Return [X, Y] of the center of cell containing provided text 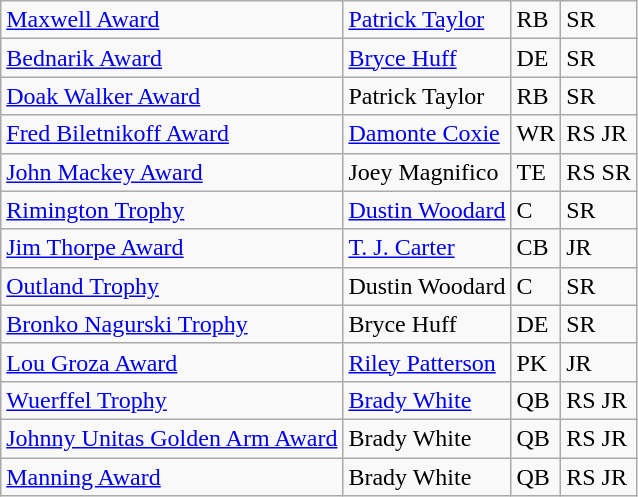
John Mackey Award [172, 172]
Fred Biletnikoff Award [172, 134]
Maxwell Award [172, 20]
CB [536, 248]
Bednarik Award [172, 58]
Joey Magnifico [427, 172]
Manning Award [172, 477]
Wuerffel Trophy [172, 400]
Outland Trophy [172, 286]
Jim Thorpe Award [172, 248]
RS SR [599, 172]
Riley Patterson [427, 362]
PK [536, 362]
Bronko Nagurski Trophy [172, 324]
T. J. Carter [427, 248]
Doak Walker Award [172, 96]
Rimington Trophy [172, 210]
TE [536, 172]
Johnny Unitas Golden Arm Award [172, 438]
Damonte Coxie [427, 134]
Lou Groza Award [172, 362]
WR [536, 134]
